Capture the cell that displays the provided text and extract its (x, y) central coordinate. 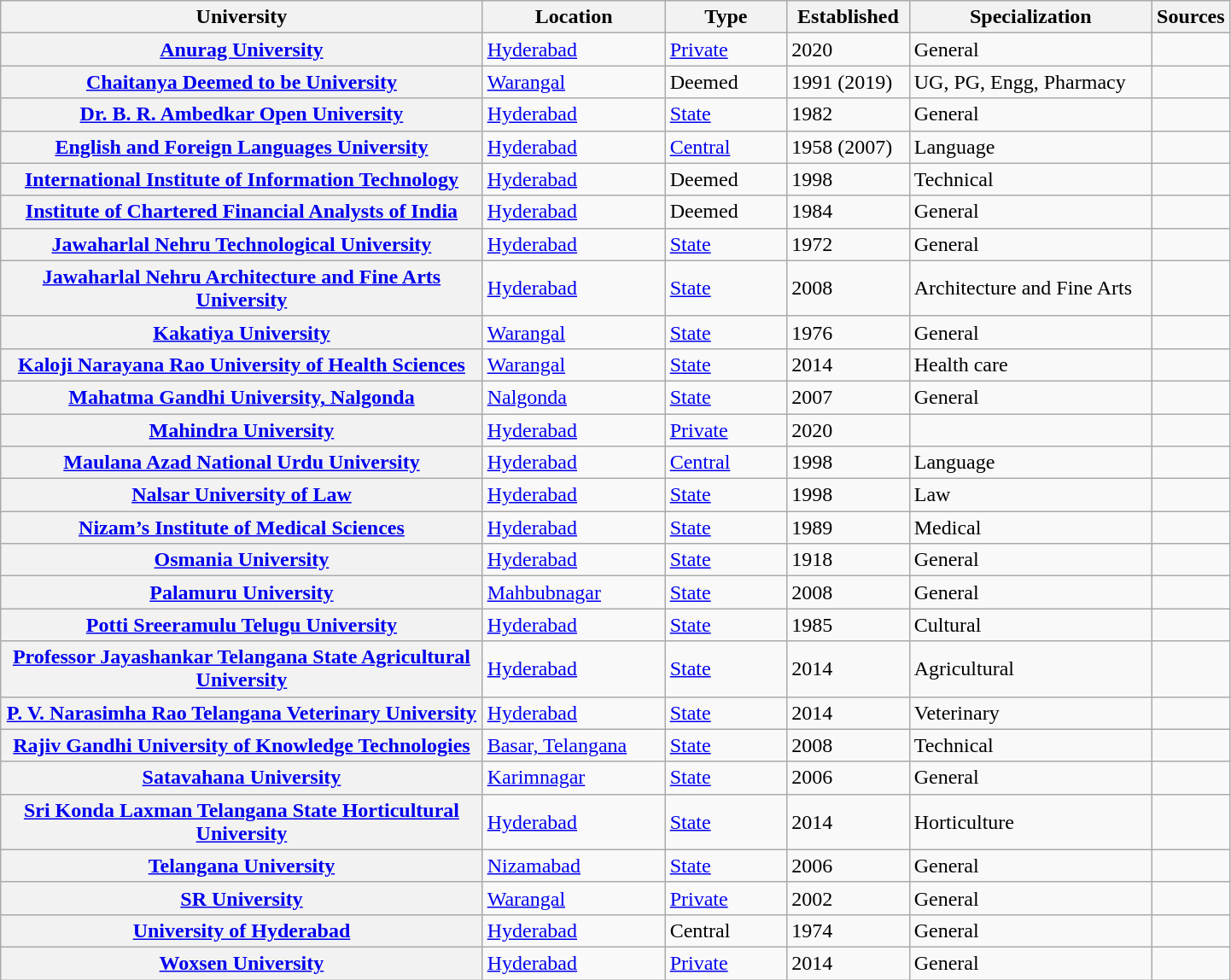
1972 (849, 244)
Maulana Azad National Urdu University (242, 463)
Woxsen University (242, 963)
Rajiv Gandhi University of Knowledge Technologies (242, 745)
Telangana University (242, 866)
Institute of Chartered Financial Analysts of India (242, 212)
Health care (1030, 365)
Veterinary (1030, 713)
Established (849, 17)
Nalsar University of Law (242, 495)
Chaitanya Deemed to be University (242, 82)
Dr. B. R. Ambedkar Open University (242, 114)
P. V. Narasimha Rao Telangana Veterinary University (242, 713)
Kaloji Narayana Rao University of Health Sciences (242, 365)
1982 (849, 114)
English and Foreign Languages University (242, 147)
Jawaharlal Nehru Architecture and Fine Arts University (242, 289)
Potti Sreeramulu Telugu University (242, 625)
1958 (2007) (849, 147)
Sri Konda Laxman Telangana State Horticultural University (242, 821)
1989 (849, 528)
University of Hyderabad (242, 930)
Architecture and Fine Arts (1030, 289)
1974 (849, 930)
Nizamabad (574, 866)
Osmania University (242, 560)
Anurag University (242, 50)
Jawaharlal Nehru Technological University (242, 244)
SR University (242, 898)
1976 (849, 332)
Nalgonda (574, 397)
Karimnagar (574, 778)
Medical (1030, 528)
Agricultural (1030, 669)
Cultural (1030, 625)
1985 (849, 625)
Sources (1190, 17)
Basar, Telangana (574, 745)
Horticulture (1030, 821)
UG, PG, Engg, Pharmacy (1030, 82)
Type (726, 17)
Mahatma Gandhi University, Nalgonda (242, 397)
Law (1030, 495)
Location (574, 17)
Mahbubnagar (574, 592)
2007 (849, 397)
1918 (849, 560)
Nizam’s Institute of Medical Sciences (242, 528)
2002 (849, 898)
1991 (2019) (849, 82)
International Institute of Information Technology (242, 179)
Satavahana University (242, 778)
University (242, 17)
Kakatiya University (242, 332)
1984 (849, 212)
Mahindra University (242, 429)
Palamuru University (242, 592)
Specialization (1030, 17)
Professor Jayashankar Telangana State Agricultural University (242, 669)
